Identify which cell holds the provided text, then report its [x, y] central coordinate. 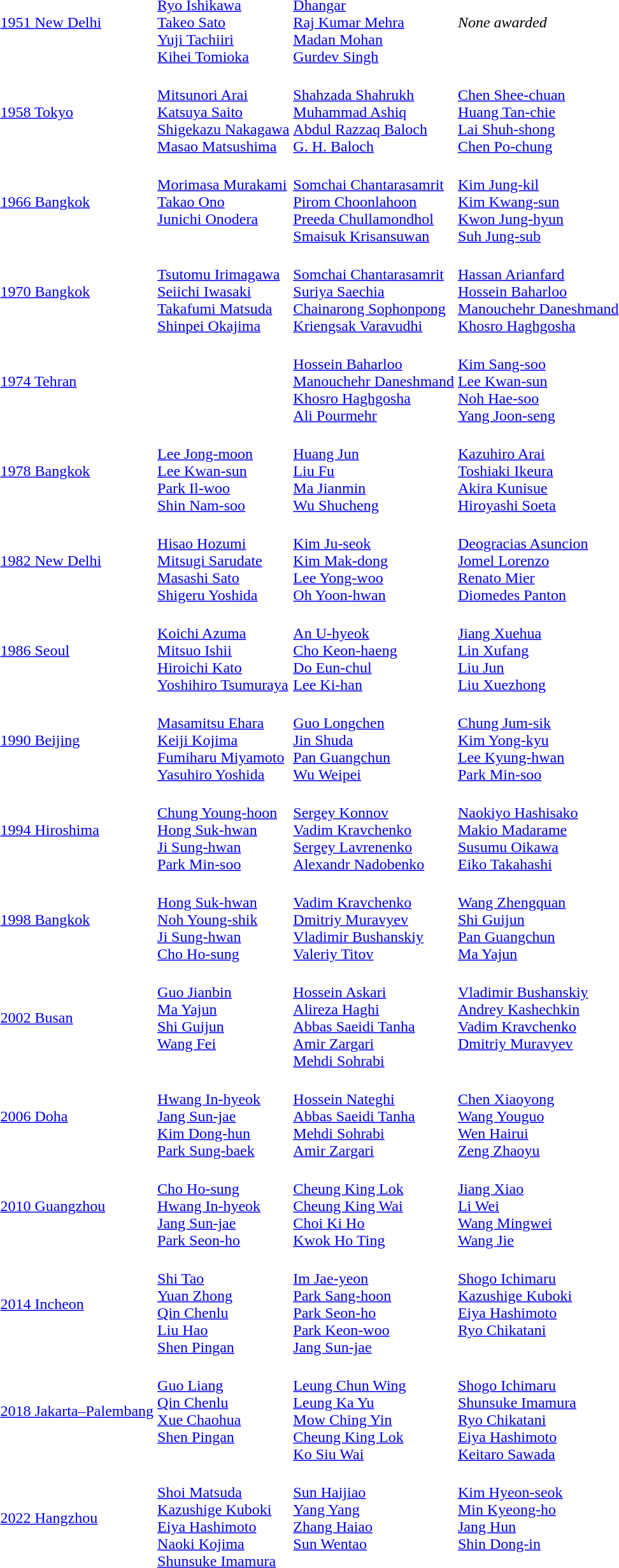
Shahzada ShahrukhMuhammad AshiqAbdul Razzaq BalochG. H. Baloch [374, 112]
Chung Young-hoonHong Suk-hwanJi Sung-hwanPark Min-soo [224, 830]
Guo LongchenJin ShudaPan GuangchunWu Weipei [374, 740]
Hossein AskariAlireza HaghiAbbas Saeidi TanhaAmir ZargariMehdi Sohrabi [374, 1018]
Shi TaoYuan ZhongQin ChenluLiu HaoShen Pingan [224, 1305]
Lee Jong-moonLee Kwan-sunPark Il-wooShin Nam-soo [224, 471]
Hwang In-hyeokJang Sun-jaeKim Dong-hunPark Sung-baek [224, 1116]
Masamitsu EharaKeiji KojimaFumiharu MiyamotoYasuhiro Yoshida [224, 740]
Hong Suk-hwanNoh Young-shikJi Sung-hwanCho Ho-sung [224, 920]
Hossein NateghiAbbas Saeidi TanhaMehdi SohrabiAmir Zargari [374, 1116]
Guo LiangQin ChenluXue ChaohuaShen Pingan [224, 1411]
Tsutomu IrimagawaSeiichi IwasakiTakafumi MatsudaShinpei Okajima [224, 291]
Cheung King LokCheung King WaiChoi Ki HoKwok Ho Ting [374, 1206]
Im Jae-yeonPark Sang-hoonPark Seon-hoPark Keon-wooJang Sun-jae [374, 1305]
Morimasa MurakamiTakao OnoJunichi Onodera [224, 202]
Somchai ChantarasamritPirom ChoonlahoonPreeda ChullamondholSmaisuk Krisansuwan [374, 202]
Vadim KravchenkoDmitriy MuravyevVladimir BushanskiyValeriy Titov [374, 920]
Hisao HozumiMitsugi SarudateMasashi SatoShigeru Yoshida [224, 561]
Cho Ho-sungHwang In-hyeokJang Sun-jaePark Seon-ho [224, 1206]
Mitsunori AraiKatsuya SaitoShigekazu NakagawaMasao Matsushima [224, 112]
Kim Ju-seokKim Mak-dongLee Yong-wooOh Yoon-hwan [374, 561]
Leung Chun WingLeung Ka YuMow Ching YinCheung King LokKo Siu Wai [374, 1411]
Huang JunLiu FuMa JianminWu Shucheng [374, 471]
Somchai ChantarasamritSuriya SaechiaChainarong SophonpongKriengsak Varavudhi [374, 291]
Koichi AzumaMitsuo IshiiHiroichi KatoYoshihiro Tsumuraya [224, 650]
Guo JianbinMa YajunShi GuijunWang Fei [224, 1018]
An U-hyeokCho Keon-haengDo Eun-chulLee Ki-han [374, 650]
Sergey KonnovVadim KravchenkoSergey LavrenenkoAlexandr Nadobenko [374, 830]
Hossein BaharlooManouchehr DaneshmandKhosro HaghgoshaAli Pourmehr [374, 381]
